For the text-containing cell, return its midpoint in [x, y] coordinate format. 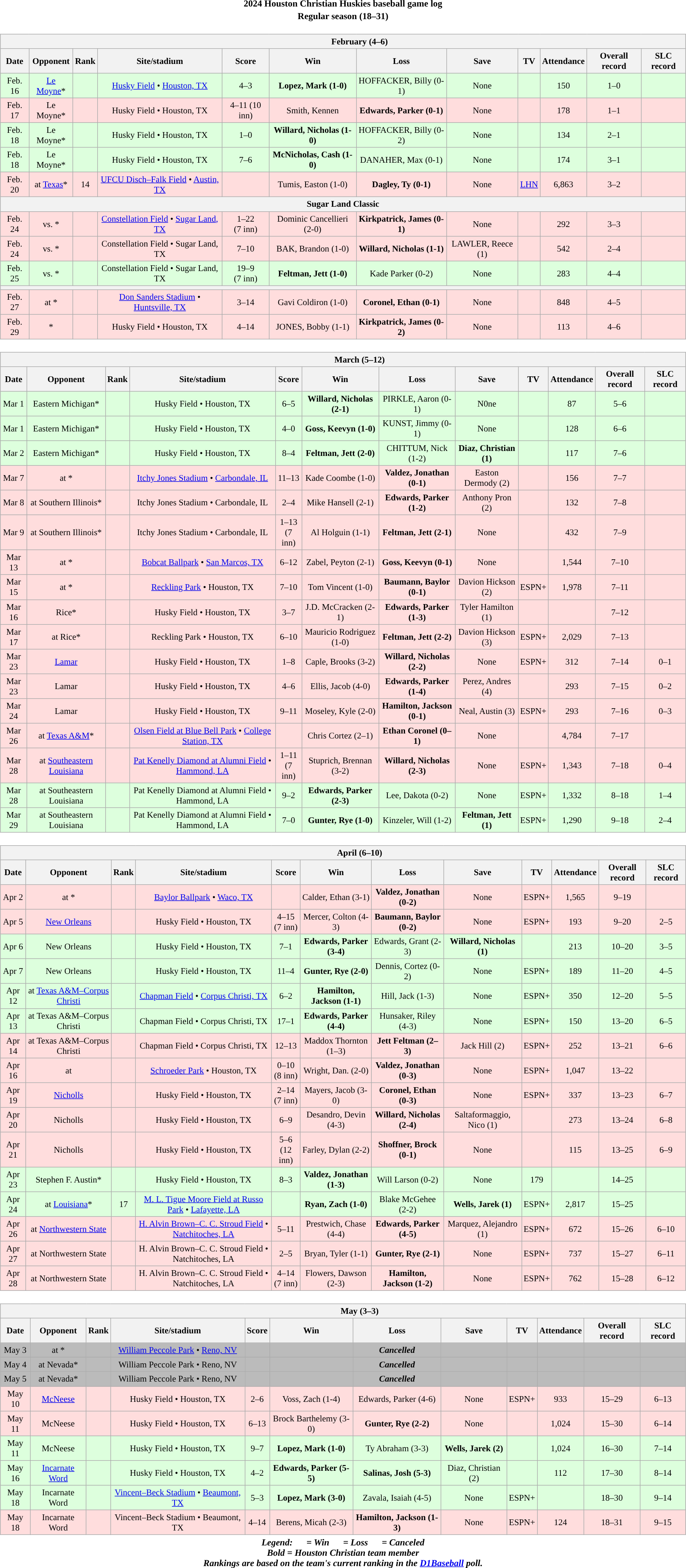
128 [572, 429]
15–30 [612, 1423]
9–14 [663, 1498]
at Louisiana* [68, 1204]
HOFFACKER, Billy (0-1) [401, 86]
7–13 [620, 637]
BAK, Brandon (1-0) [313, 249]
Apr 7 [13, 972]
113 [563, 327]
4–11 (10 inn) [245, 110]
Anthony Pron (2) [487, 503]
14–25 [622, 1180]
at [68, 1070]
Valdez, Jonathan (0-3) [408, 1070]
1–22(7 inn) [245, 224]
762 [575, 1279]
Wells, Jarek (2) [474, 1448]
19–9(7 inn) [245, 273]
Mar 17 [14, 637]
312 [572, 661]
Berens, Micah (2-3) [311, 1522]
Willard, Nicholas (2-2) [417, 661]
4–0 [289, 429]
Brock Barthelemy (3-0) [311, 1423]
15–29 [612, 1399]
4–14(7 inn) [286, 1279]
13–21 [622, 1046]
1–8 [289, 661]
Mike Hansell (2-1) [340, 503]
3–3 [614, 224]
KUNST, Jimmy (0-1) [417, 429]
9–19 [622, 897]
May (3–3) [343, 1311]
Apr 24 [13, 1204]
6–2 [286, 996]
at Rice* [66, 637]
Apr 27 [13, 1253]
14 [85, 185]
Baumann, Baylor (0-2) [408, 922]
Feltman, Jett (2-0) [340, 453]
* [51, 327]
Easton Dermody (2) [487, 478]
4–3 [245, 86]
134 [563, 136]
Jack Hill (2) [483, 1046]
7–15 [620, 686]
5–3 [257, 1498]
Zavala, Isaiah (4-5) [397, 1498]
DANAHER, Max (0-1) [401, 160]
Edwards, Parker (2-3) [340, 795]
672 [575, 1229]
Al Holguin (1-1) [340, 532]
Willard, Nicholas (2-4) [408, 1119]
124 [560, 1522]
Dagley, Ty (0-1) [401, 185]
Don Sanders Stadium • Huntsville, TX [160, 302]
Caple, Brooks (3-2) [340, 661]
179 [537, 1180]
Edwards, Parker (0-1) [401, 110]
Feb. 25 [15, 273]
Edwards, Parker (4-6) [397, 1399]
7–17 [620, 736]
3–1 [614, 160]
1,290 [572, 820]
Mar 2 [14, 453]
9–20 [622, 922]
11–20 [622, 972]
Feltman, Jett (2-2) [417, 637]
156 [572, 478]
Marquez, Alejandro (1) [483, 1229]
May 5 [15, 1379]
Goss, Keevyn (0-1) [417, 563]
Smith, Kennen [313, 110]
3–5 [666, 946]
Willard, Nicholas (2-1) [340, 403]
Mar 15 [14, 587]
Edwards, Parker (1-4) [417, 686]
Shoffner, Brock (0-1) [408, 1150]
Mar 9 [14, 532]
Perez, Andres (4) [487, 686]
Apr 20 [13, 1119]
6–14 [663, 1423]
18–30 [612, 1498]
283 [563, 273]
8–4 [289, 453]
0–10(8 inn) [286, 1070]
May 4 [15, 1365]
Mar 8 [14, 503]
UFCU Disch–Falk Field • Austin, TX [160, 185]
Sugar Land Classic [343, 204]
Feltman, Jett (1) [487, 820]
Desandro, Devin (4-3) [336, 1119]
Baylor Ballpark • Waco, TX [203, 897]
4,784 [572, 736]
Saltaformaggio, Nico (1) [483, 1119]
0–1 [665, 661]
15–28 [622, 1279]
Stephen F. Austin* [68, 1180]
Feb. 20 [15, 185]
N0ne [487, 403]
213 [575, 946]
8–18 [620, 795]
542 [563, 249]
7–0 [289, 820]
7–9 [620, 532]
Moseley, Kyle (2-0) [340, 710]
6–8 [666, 1119]
Kade Parker (0-2) [401, 273]
Bobcat Ballpark • San Marcos, TX [203, 563]
1–4 [665, 795]
Olsen Field at Blue Bell Park • College Station, TX [203, 736]
6–11 [666, 1253]
1,978 [572, 587]
Gunter, Rye (1-0) [340, 820]
Edwards, Parker (4-5) [408, 1229]
Coronel, Ethan (0-3) [408, 1095]
252 [575, 1046]
April (6–10) [343, 853]
13–24 [622, 1119]
6–7 [666, 1095]
M. L. Tigue Moore Field at Russo Park • Lafayette, LA [203, 1204]
Apr 2 [13, 897]
337 [575, 1095]
2,029 [572, 637]
May 16 [15, 1473]
Tyler Hamilton (1) [487, 612]
Edwards, Parker (3-4) [336, 946]
Wright, Dan. (2-0) [336, 1070]
Mar 26 [14, 736]
Mar 29 [14, 820]
LAWLER, Reece (1) [482, 249]
Edwards, Grant (2-3) [408, 946]
178 [563, 110]
4–4 [614, 273]
Stuprich, Brennan (3-2) [340, 766]
Apr 28 [13, 1279]
Diaz, Christian (1) [487, 453]
Mauricio Rodriguez (1-0) [340, 637]
Calder, Ethan (3-1) [336, 897]
5–5 [666, 996]
Coronel, Ethan (0-1) [401, 302]
Apr 13 [13, 1021]
LHN [529, 185]
3–2 [614, 185]
Schroeder Park • Houston, TX [203, 1070]
Kade Coombe (1-0) [340, 478]
Gunter, Rye (2-0) [336, 972]
Gunter, Rye (2-2) [397, 1423]
May 3 [15, 1350]
7–1 [286, 946]
Kinzeler, Will (1-2) [417, 820]
JONES, Bobby (1-1) [313, 327]
273 [575, 1119]
Will Larson (0-2) [408, 1180]
Apr 6 [13, 946]
Jett Feltman (2–3) [408, 1046]
1,343 [572, 766]
Mayers, Jacob (3-0) [336, 1095]
Willard, Nicholas (2-3) [417, 766]
7–8 [620, 503]
7–11 [620, 587]
8–14 [663, 1473]
Valdez, Jonathan (0-2) [408, 897]
1–11(7 inn) [289, 766]
Feb. 16 [15, 86]
15–26 [622, 1229]
0–2 [665, 686]
Gavi Coldiron (1-0) [313, 302]
Hill, Jack (1-3) [408, 996]
5–11 [286, 1229]
115 [575, 1150]
CHITTUM, Nick (1-2) [417, 453]
0–4 [665, 766]
Willard, Nicholas (1) [483, 946]
13–20 [622, 1021]
13–23 [622, 1095]
17 [124, 1204]
848 [563, 302]
9–7 [257, 1448]
7–7 [620, 478]
7–18 [620, 766]
933 [560, 1399]
Gunter, Rye (2-1) [408, 1253]
2–6 [257, 1399]
737 [575, 1253]
1–1 [614, 110]
Feb. 17 [15, 110]
Mar 7 [14, 478]
Wells, Jarek (1) [483, 1204]
1,565 [575, 897]
15–25 [622, 1204]
18–31 [612, 1522]
Apr 14 [13, 1046]
Prestwich, Chase (4-4) [336, 1229]
at Texas A&M* [66, 736]
9–18 [620, 820]
Apr 21 [13, 1150]
McNicholas, Cash (1-0) [313, 160]
Kirkpatrick, James (0-1) [401, 224]
13–25 [622, 1150]
Davion Hickson (2) [487, 587]
1,544 [572, 563]
PIRKLE, Aaron (0-1) [417, 403]
17–1 [286, 1021]
2–14(7 inn) [286, 1095]
Tumis, Easton (1-0) [313, 185]
11–4 [286, 972]
Hamilton, Jackson (0-1) [417, 710]
Baumann, Baylor (0-1) [417, 587]
Edwards, Parker (1-2) [417, 503]
17–30 [612, 1473]
Apr 19 [13, 1095]
132 [572, 503]
3–14 [245, 302]
Salinas, Josh (5-3) [397, 1473]
2–1 [614, 136]
7–12 [620, 612]
Tom Vincent (1-0) [340, 587]
Dennis, Cortez (0-2) [408, 972]
87 [572, 403]
Edwards, Parker (5-5) [311, 1473]
6,863 [563, 185]
Mar 13 [14, 563]
Hunsaker, Riley (4-3) [408, 1021]
Apr 12 [13, 996]
Diaz, Christian (2) [474, 1473]
Edwards, Parker (4-4) [336, 1021]
Apr 5 [13, 922]
174 [563, 160]
Apr 26 [13, 1229]
189 [575, 972]
Flowers, Dawson (2-3) [336, 1279]
Feltman, Jett (2-1) [417, 532]
Valdez, Jonathan (0-1) [417, 478]
Davion Hickson (3) [487, 637]
2,817 [575, 1204]
9–11 [289, 710]
Neal, Austin (3) [487, 710]
Voss, Zach (1-4) [311, 1399]
13–22 [622, 1070]
Apr 23 [13, 1180]
112 [560, 1473]
May 10 [15, 1399]
Ryan, Zach (1-0) [336, 1204]
Feltman, Jett (1-0) [313, 273]
Feb. 29 [15, 327]
1,332 [572, 795]
at Texas* [51, 185]
Willard, Nicholas (1-0) [313, 136]
Edwards, Parker (1-3) [417, 612]
Farley, Dylan (2-2) [336, 1150]
Ellis, Jacob (4-0) [340, 686]
Valdez, Jonathan (1-3) [336, 1180]
Goss, Keevyn (1-0) [340, 429]
10–20 [622, 946]
Lopez, Mark (3-0) [311, 1498]
Ty Abraham (3-3) [397, 1448]
0–3 [665, 710]
Mar 16 [14, 612]
1–13(7 inn) [289, 532]
9–15 [663, 1522]
Dominic Cancellieri (2-0) [313, 224]
292 [563, 224]
4–2 [257, 1473]
3–7 [289, 612]
193 [575, 922]
8–3 [286, 1180]
Bryan, Tyler (1-1) [336, 1253]
J.D. McCracken (2-1) [340, 612]
5–6(12 inn) [286, 1150]
Apr 16 [13, 1070]
350 [575, 996]
Maddox Thornton (1–3) [336, 1046]
Lee, Dakota (0-2) [417, 795]
117 [572, 453]
Kirkpatrick, James (0-2) [401, 327]
Chris Cortez (2–1) [340, 736]
February (4–6) [343, 41]
Hamilton, Jackson (1-3) [397, 1522]
5–6 [620, 403]
Mar 24 [14, 710]
12–20 [622, 996]
12–13 [286, 1046]
Willard, Nicholas (1-1) [401, 249]
Blake McGehee (2-2) [408, 1204]
15–27 [622, 1253]
16–30 [612, 1448]
432 [572, 532]
Mercer, Colton (4-3) [336, 922]
March (5–12) [343, 359]
HOFFACKER, Billy (0-2) [401, 136]
Zabel, Peyton (2-1) [340, 563]
Hamilton, Jackson (1-2) [408, 1279]
Rice* [66, 612]
Hamilton, Jackson (1-1) [336, 996]
9–2 [289, 795]
1,047 [575, 1070]
Ethan Coronel (0–1) [417, 736]
Feb. 27 [15, 302]
4–15(7 inn) [286, 922]
11–13 [289, 478]
7–16 [620, 710]
